Identify which cell holds the provided text, then report its [X, Y] central coordinate. 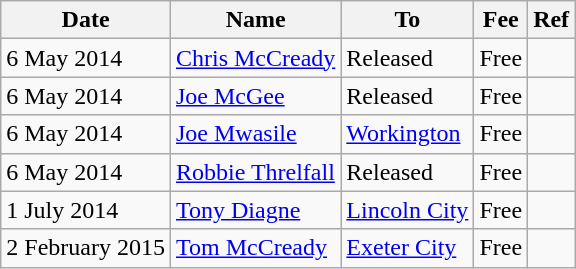
To [408, 20]
Joe Mwasile [255, 134]
Lincoln City [408, 210]
Ref [552, 20]
Tom McCready [255, 248]
Joe McGee [255, 96]
Robbie Threlfall [255, 172]
Workington [408, 134]
Date [86, 20]
2 February 2015 [86, 248]
Name [255, 20]
Tony Diagne [255, 210]
1 July 2014 [86, 210]
Exeter City [408, 248]
Chris McCready [255, 58]
Fee [501, 20]
